Detect which cell encompasses the target text, then output its (x, y) center coordinate. 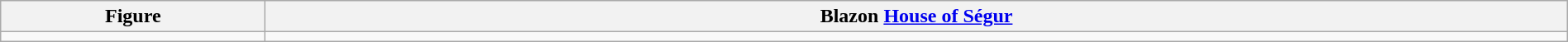
Blazon House of Ségur (916, 16)
Figure (133, 16)
